Provide the (X, Y) coordinate of the cell's center where the given text is located.  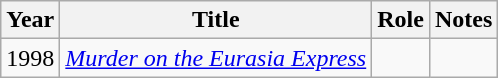
1998 (30, 58)
Year (30, 20)
Notes (463, 20)
Role (401, 20)
Murder on the Eurasia Express (216, 58)
Title (216, 20)
